Output the (x, y) coordinate of the center of the cell containing the given text.  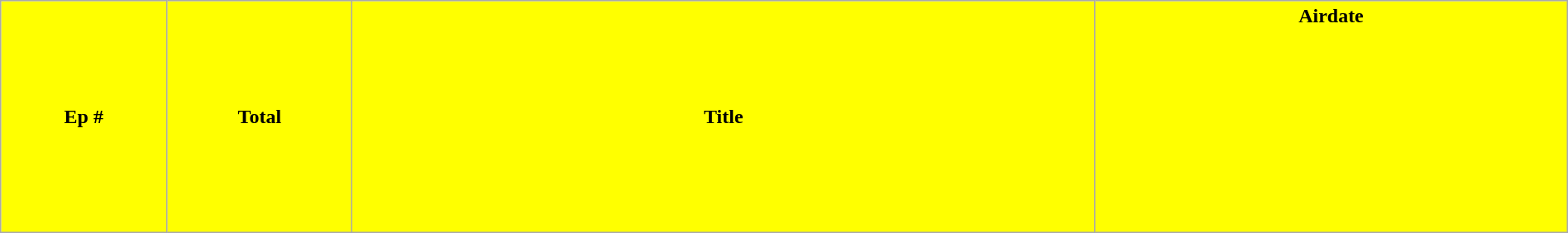
Airdate (1331, 117)
Total (260, 117)
Ep # (84, 117)
Title (724, 117)
